Find where the given text appears and provide that cell's center as [x, y] coordinate. 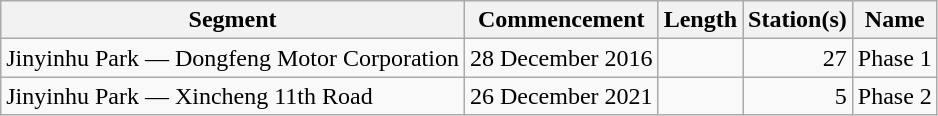
28 December 2016 [561, 58]
26 December 2021 [561, 96]
Name [894, 20]
Commencement [561, 20]
Phase 1 [894, 58]
Jinyinhu Park — Dongfeng Motor Corporation [233, 58]
27 [798, 58]
Station(s) [798, 20]
Phase 2 [894, 96]
Length [700, 20]
Segment [233, 20]
Jinyinhu Park — Xincheng 11th Road [233, 96]
5 [798, 96]
